Output the (x, y) coordinate of the center of the cell containing the given text.  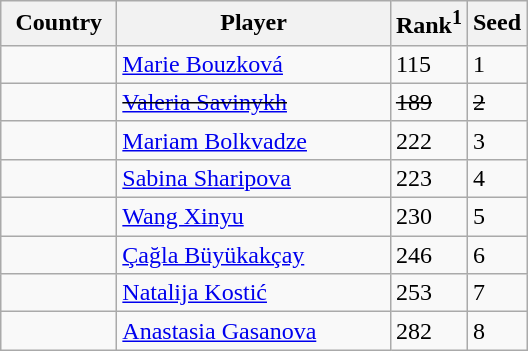
Anastasia Gasanova (254, 331)
Country (59, 24)
Mariam Bolkvadze (254, 140)
282 (428, 331)
2 (496, 102)
3 (496, 140)
Valeria Savinykh (254, 102)
Çağla Büyükakçay (254, 255)
230 (428, 217)
Sabina Sharipova (254, 178)
222 (428, 140)
5 (496, 217)
6 (496, 255)
Natalija Kostić (254, 293)
Rank1 (428, 24)
Wang Xinyu (254, 217)
7 (496, 293)
4 (496, 178)
223 (428, 178)
Marie Bouzková (254, 64)
115 (428, 64)
Player (254, 24)
253 (428, 293)
189 (428, 102)
246 (428, 255)
Seed (496, 24)
1 (496, 64)
8 (496, 331)
